From the cell containing the given text, extract its center point as [X, Y] coordinate. 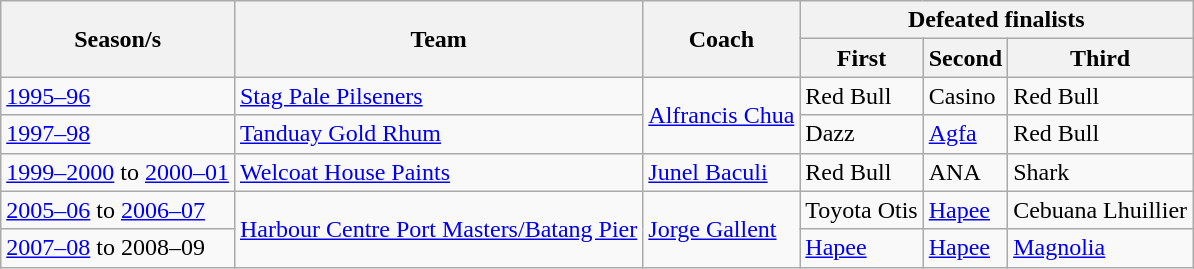
Shark [1100, 172]
Agfa [965, 134]
First [862, 58]
Dazz [862, 134]
ANA [965, 172]
1995–96 [118, 96]
Stag Pale Pilseners [438, 96]
1999–2000 to 2000–01 [118, 172]
Season/s [118, 39]
Coach [722, 39]
1997–98 [118, 134]
Harbour Centre Port Masters/Batang Pier [438, 229]
Junel Baculi [722, 172]
Welcoat House Paints [438, 172]
Magnolia [1100, 248]
Toyota Otis [862, 210]
Defeated finalists [996, 20]
Jorge Gallent [722, 229]
Team [438, 39]
Tanduay Gold Rhum [438, 134]
Third [1100, 58]
Alfrancis Chua [722, 115]
Casino [965, 96]
2007–08 to 2008–09 [118, 248]
Cebuana Lhuillier [1100, 210]
2005–06 to 2006–07 [118, 210]
Second [965, 58]
